For the text-containing cell, return its midpoint in (x, y) coordinate format. 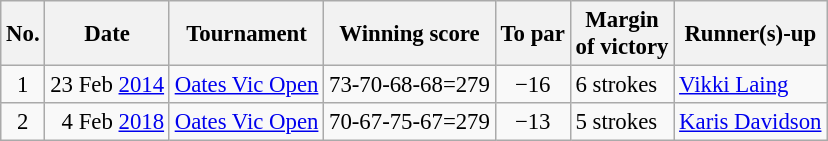
To par (532, 34)
Runner(s)-up (750, 34)
Winning score (410, 34)
23 Feb 2014 (107, 85)
4 Feb 2018 (107, 122)
70-67-75-67=279 (410, 122)
2 (23, 122)
5 strokes (622, 122)
Karis Davidson (750, 122)
−16 (532, 85)
Date (107, 34)
Vikki Laing (750, 85)
Marginof victory (622, 34)
No. (23, 34)
6 strokes (622, 85)
Tournament (246, 34)
−13 (532, 122)
1 (23, 85)
73-70-68-68=279 (410, 85)
